Return (X, Y) of the center of cell containing provided text 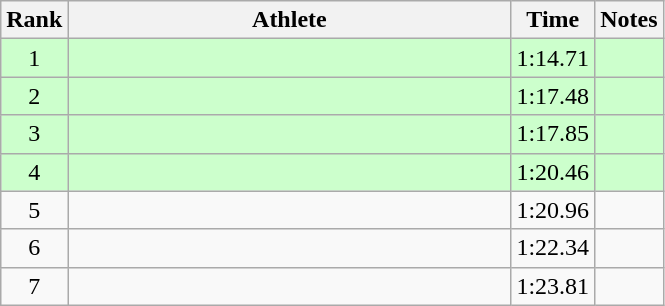
1:20.46 (553, 172)
7 (34, 286)
4 (34, 172)
1:17.85 (553, 134)
2 (34, 96)
Time (553, 20)
6 (34, 248)
1 (34, 58)
1:17.48 (553, 96)
1:20.96 (553, 210)
Athlete (290, 20)
Notes (629, 20)
1:22.34 (553, 248)
3 (34, 134)
1:23.81 (553, 286)
1:14.71 (553, 58)
Rank (34, 20)
5 (34, 210)
